Locate the cell with the specified text and output its [X, Y] center coordinate. 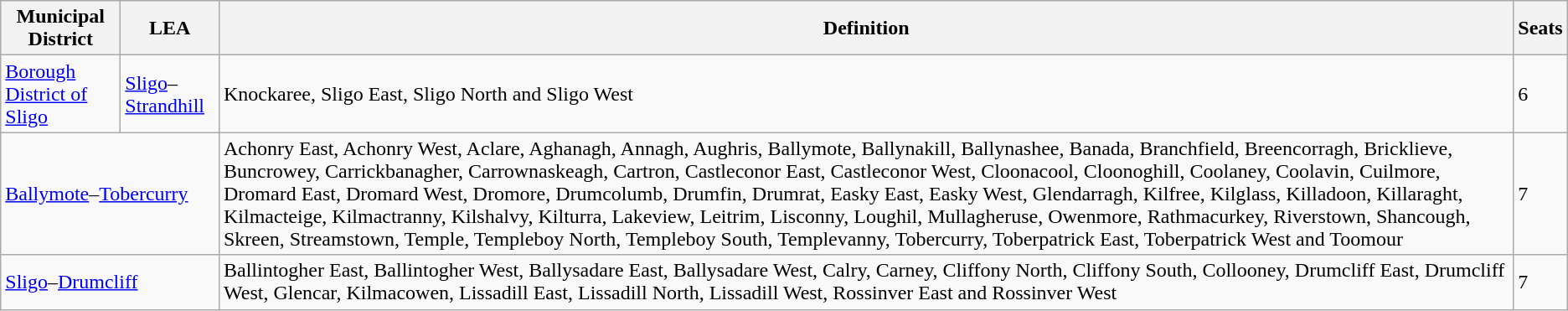
Sligo–Drumcliff [111, 282]
Knockaree, Sligo East, Sligo North and Sligo West [866, 94]
Ballymote–Tobercurry [111, 194]
Seats [1540, 29]
LEA [170, 29]
Borough District of Sligo [60, 94]
Sligo–Strandhill [170, 94]
6 [1540, 94]
Definition [866, 29]
Municipal District [60, 29]
